Provide the (X, Y) coordinate of the cell's center where the given text is located.  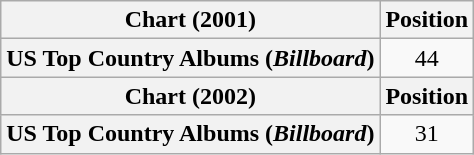
44 (427, 58)
31 (427, 134)
Chart (2001) (190, 20)
Chart (2002) (190, 96)
